For the text-containing cell, return its midpoint in [X, Y] coordinate format. 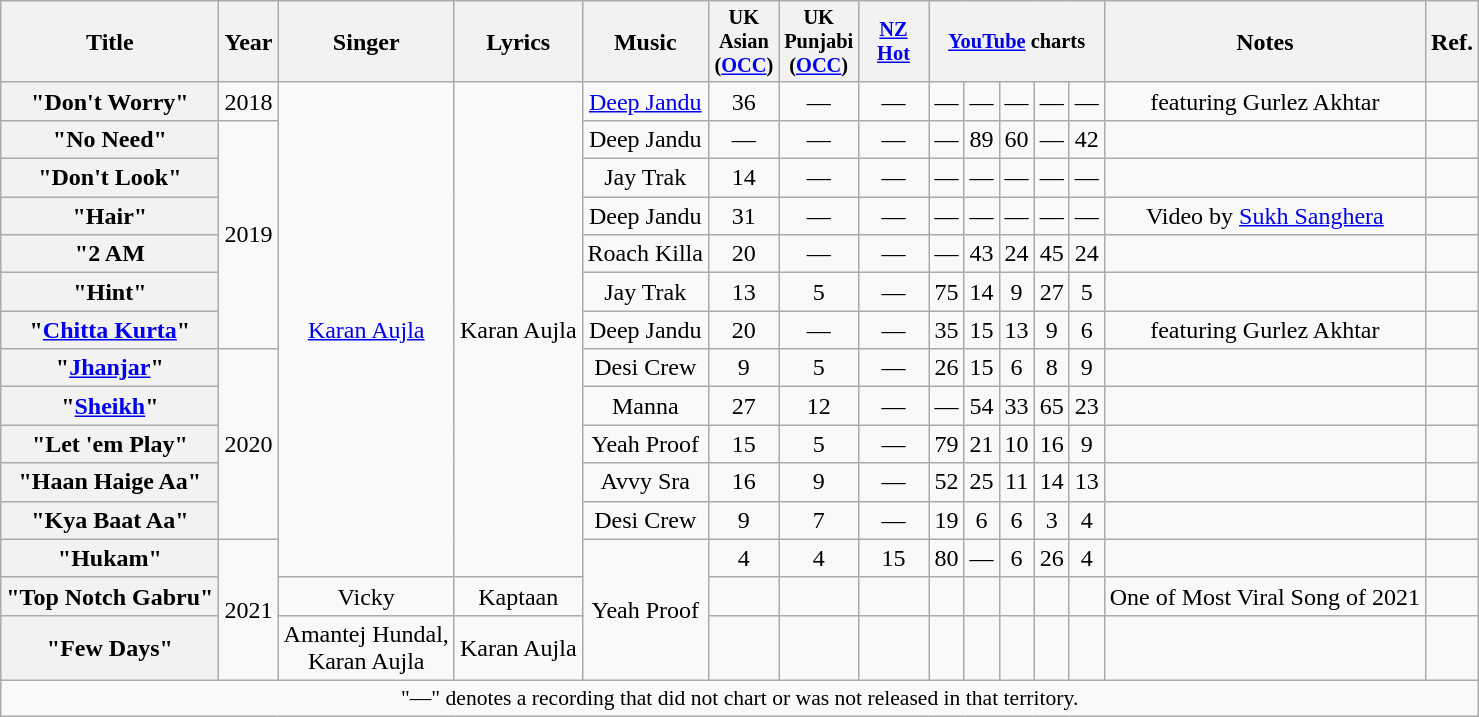
"Kya Baat Aa" [110, 520]
Music [645, 42]
Kaptaan [518, 596]
19 [946, 520]
"Hint" [110, 292]
Video by Sukh Sanghera [1264, 216]
10 [1016, 444]
"Chitta Kurta" [110, 330]
54 [982, 406]
UK Punjabi (OCC) [818, 42]
Lyrics [518, 42]
"Sheikh" [110, 406]
"Hukam" [110, 558]
"Let 'em Play" [110, 444]
"No Need" [110, 139]
60 [1016, 139]
Manna [645, 406]
2020 [248, 444]
52 [946, 482]
2019 [248, 234]
8 [1052, 368]
Title [110, 42]
25 [982, 482]
Roach Killa [645, 254]
35 [946, 330]
YouTube charts [1016, 42]
"Jhanjar" [110, 368]
"2 AM [110, 254]
12 [818, 406]
Notes [1264, 42]
45 [1052, 254]
Singer [366, 42]
89 [982, 139]
"Don't Look" [110, 178]
Amantej Hundal,Karan Aujla [366, 648]
NZHot [894, 42]
2018 [248, 101]
Vicky [366, 596]
7 [818, 520]
"—" denotes a recording that did not chart or was not released in that territory. [740, 698]
79 [946, 444]
2021 [248, 610]
36 [744, 101]
75 [946, 292]
33 [1016, 406]
43 [982, 254]
"Haan Haige Aa" [110, 482]
80 [946, 558]
23 [1086, 406]
31 [744, 216]
"Top Notch Gabru" [110, 596]
"Few Days" [110, 648]
One of Most Viral Song of 2021 [1264, 596]
Year [248, 42]
21 [982, 444]
"Hair" [110, 216]
65 [1052, 406]
42 [1086, 139]
Ref. [1452, 42]
UK Asian (OCC) [744, 42]
3 [1052, 520]
"Don't Worry" [110, 101]
Avvy Sra [645, 482]
11 [1016, 482]
